Pinpoint the cell where the given text exists, returning its (X, Y) midpoint coordinate. 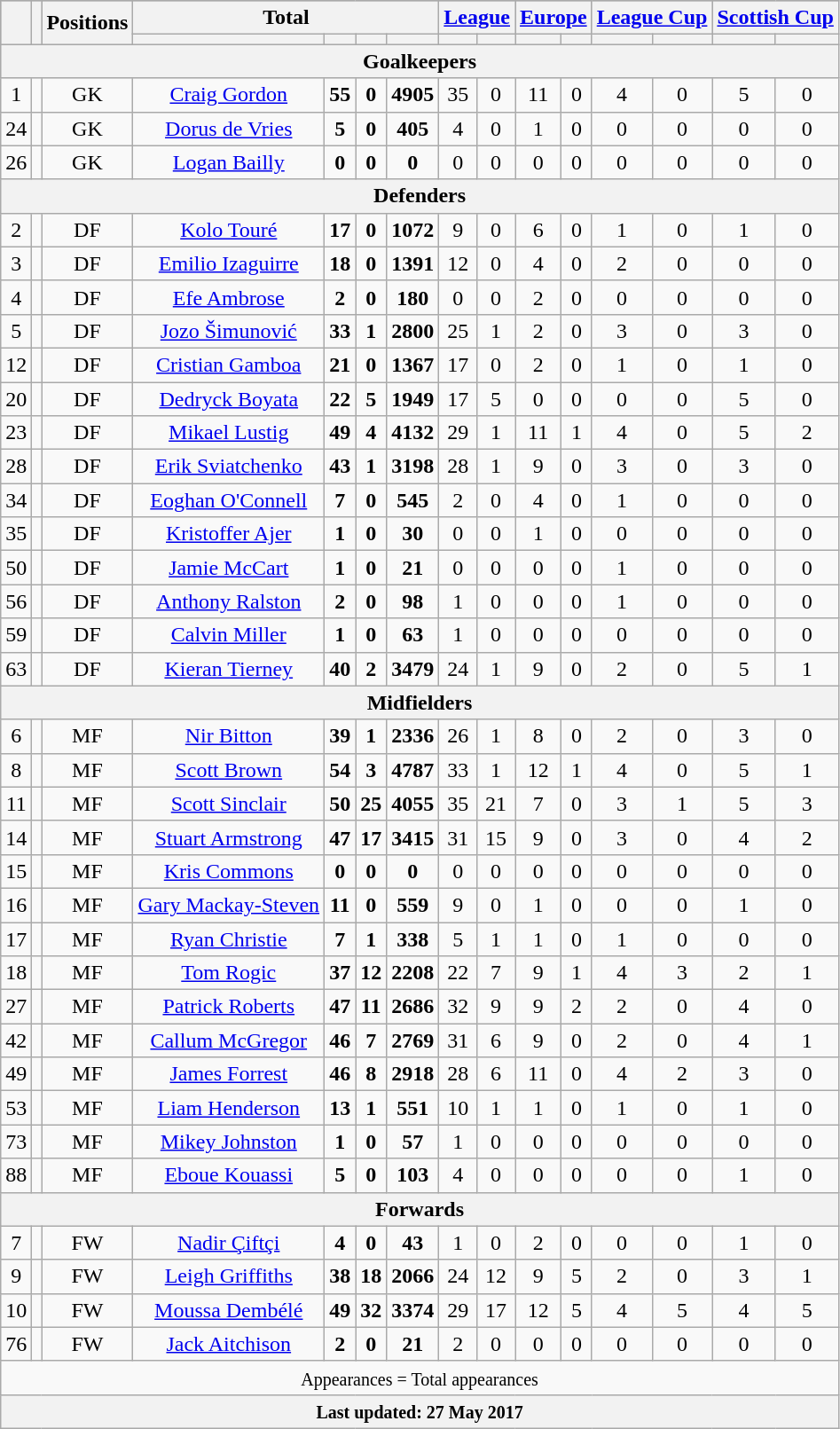
4905 (413, 95)
56 (16, 601)
1072 (413, 230)
Tom Rogic (229, 973)
53 (16, 1108)
405 (413, 129)
League (477, 18)
Defenders (420, 196)
57 (413, 1142)
Total (286, 18)
20 (16, 398)
Erik Sviatchenko (229, 467)
2336 (413, 736)
1367 (413, 365)
1949 (413, 398)
Anthony Ralston (229, 601)
League Cup (652, 18)
Kieran Tierney (229, 669)
Dedryck Boyata (229, 398)
39 (341, 736)
Nir Bitton (229, 736)
Liam Henderson (229, 1108)
Forwards (420, 1209)
Kristoffer Ajer (229, 534)
Positions (87, 23)
Gary Mackay-Steven (229, 905)
40 (341, 669)
Appearances = Total appearances (420, 1378)
Craig Gordon (229, 95)
Dorus de Vries (229, 129)
Eboue Kouassi (229, 1175)
Ryan Christie (229, 939)
88 (16, 1175)
Mikael Lustig (229, 433)
Jozo Šimunović (229, 331)
Leigh Griffiths (229, 1276)
16 (16, 905)
551 (413, 1108)
2918 (413, 1074)
Mikey Johnston (229, 1142)
14 (16, 837)
23 (16, 433)
2066 (413, 1276)
Scott Brown (229, 770)
Moussa Dembélé (229, 1310)
38 (341, 1276)
Callum McGregor (229, 1040)
Goalkeepers (420, 61)
Logan Bailly (229, 162)
2769 (413, 1040)
Last updated: 27 May 2017 (420, 1411)
30 (413, 534)
13 (341, 1108)
55 (341, 95)
37 (341, 973)
Jack Aitchison (229, 1344)
545 (413, 500)
Jamie McCart (229, 568)
59 (16, 635)
Emilio Izaguirre (229, 263)
559 (413, 905)
Cristian Gamboa (229, 365)
1391 (413, 263)
27 (16, 1007)
3198 (413, 467)
Kris Commons (229, 871)
Nadir Çiftçi (229, 1243)
103 (413, 1175)
3479 (413, 669)
180 (413, 297)
Scott Sinclair (229, 804)
4055 (413, 804)
Patrick Roberts (229, 1007)
98 (413, 601)
338 (413, 939)
Midfielders (420, 703)
76 (16, 1344)
42 (16, 1040)
Kolo Touré (229, 230)
Scottish Cup (775, 18)
54 (341, 770)
2686 (413, 1007)
2800 (413, 331)
James Forrest (229, 1074)
4787 (413, 770)
3415 (413, 837)
4132 (413, 433)
2208 (413, 973)
Eoghan O'Connell (229, 500)
Efe Ambrose (229, 297)
Calvin Miller (229, 635)
34 (16, 500)
3374 (413, 1310)
Europe (553, 18)
73 (16, 1142)
Stuart Armstrong (229, 837)
